Capture the cell that displays the provided text and extract its [x, y] central coordinate. 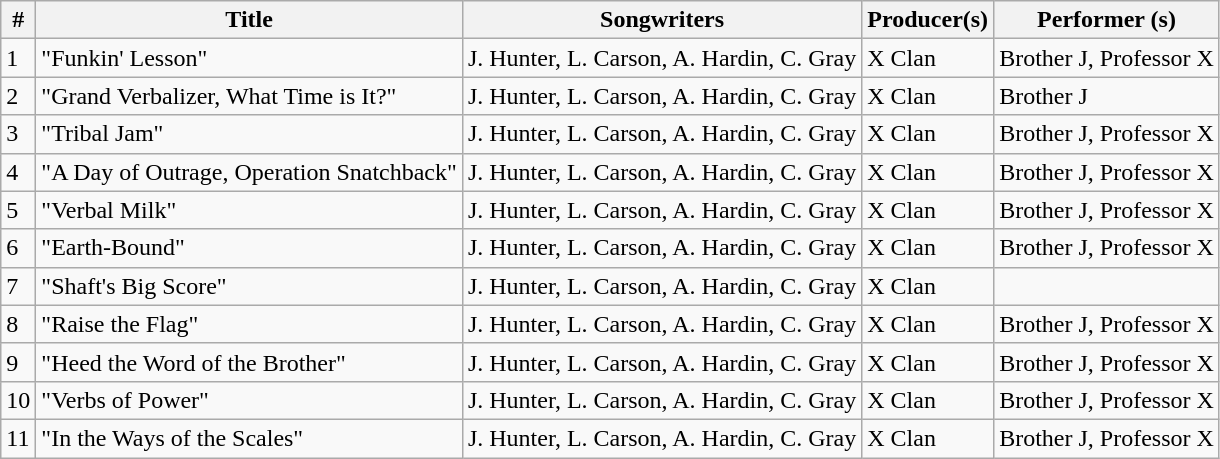
11 [18, 438]
"Shaft's Big Score" [250, 286]
"Verbal Milk" [250, 210]
"Heed the Word of the Brother" [250, 362]
Songwriters [662, 20]
"A Day of Outrage, Operation Snatchback" [250, 172]
Brother J [1107, 96]
"Raise the Flag" [250, 324]
3 [18, 134]
"Grand Verbalizer, What Time is It?" [250, 96]
1 [18, 58]
7 [18, 286]
Producer(s) [928, 20]
6 [18, 248]
9 [18, 362]
"Verbs of Power" [250, 400]
"Earth-Bound" [250, 248]
4 [18, 172]
"Funkin' Lesson" [250, 58]
2 [18, 96]
10 [18, 400]
Title [250, 20]
5 [18, 210]
"In the Ways of the Scales" [250, 438]
Performer (s) [1107, 20]
# [18, 20]
"Tribal Jam" [250, 134]
8 [18, 324]
